Provide the (x, y) coordinate of the cell's center where the given text is located.  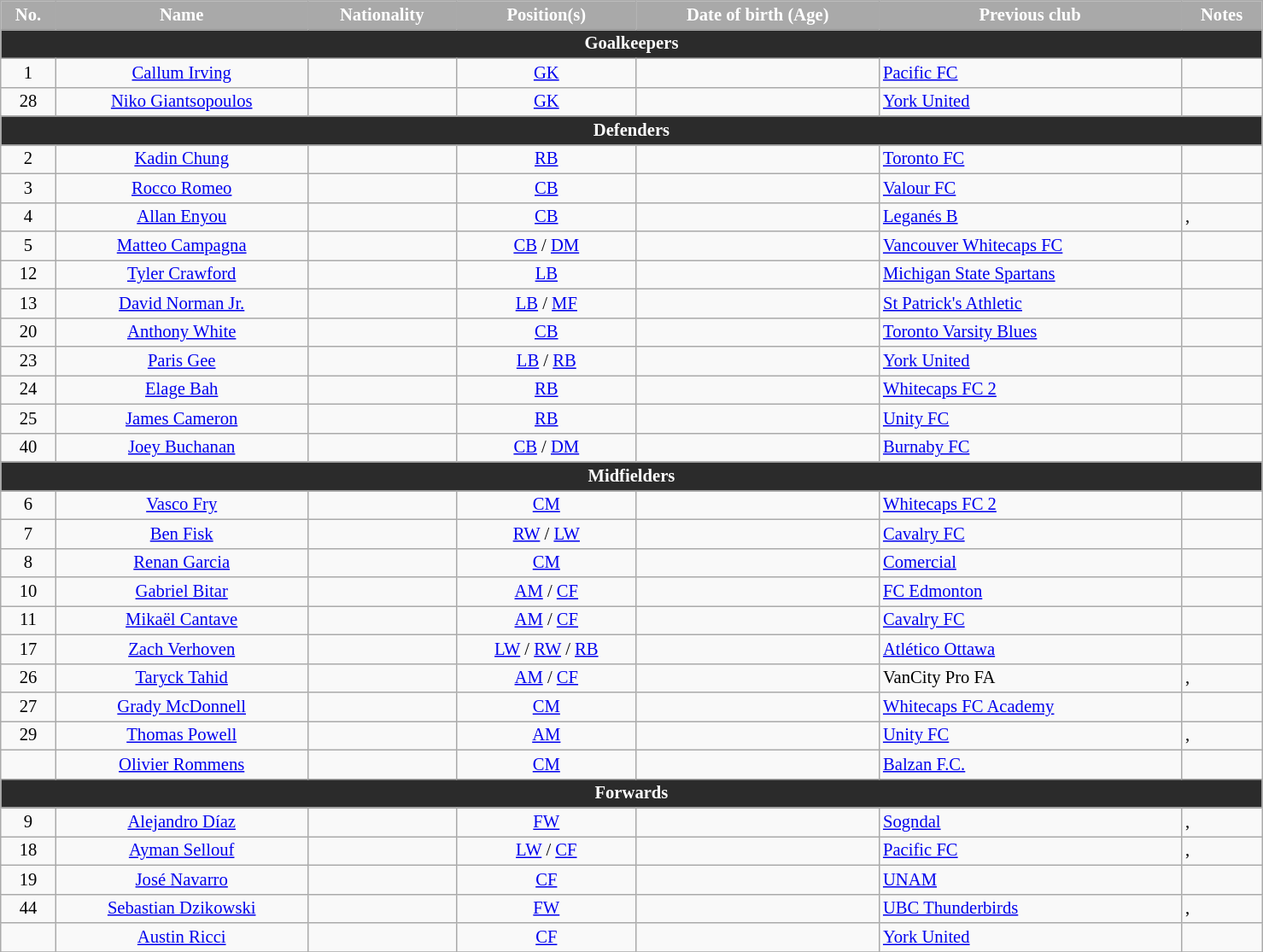
Atlético Ottawa (1030, 649)
Thomas Powell (181, 735)
Niko Giantsopoulos (181, 102)
7 (29, 534)
No. (29, 15)
2 (29, 159)
Toronto FC (1030, 159)
1 (29, 73)
Whitecaps FC Academy (1030, 706)
Name (181, 15)
St Patrick's Athletic (1030, 303)
Leganés B (1030, 217)
Defenders (632, 131)
Burnaby FC (1030, 447)
AM (547, 735)
Sogndal (1030, 822)
RW / LW (547, 534)
6 (29, 505)
Kadin Chung (181, 159)
11 (29, 620)
Allan Enyou (181, 217)
Ben Fisk (181, 534)
Position(s) (547, 15)
24 (29, 389)
Alejandro Díaz (181, 822)
25 (29, 418)
17 (29, 649)
12 (29, 274)
27 (29, 706)
Ayman Sellouf (181, 850)
Renan Garcia (181, 563)
LW / RW / RB (547, 649)
Anthony White (181, 332)
Nationality (382, 15)
James Cameron (181, 418)
Rocco Romeo (181, 188)
3 (29, 188)
Michigan State Spartans (1030, 274)
26 (29, 678)
8 (29, 563)
VanCity Pro FA (1030, 678)
Gabriel Bitar (181, 592)
Sebastian Dzikowski (181, 908)
44 (29, 908)
Zach Verhoven (181, 649)
UNAM (1030, 879)
5 (29, 245)
Date of birth (Age) (757, 15)
13 (29, 303)
Vasco Fry (181, 505)
Goalkeepers (632, 44)
10 (29, 592)
20 (29, 332)
David Norman Jr. (181, 303)
23 (29, 361)
Joey Buchanan (181, 447)
Callum Irving (181, 73)
Elage Bah (181, 389)
9 (29, 822)
Mikaël Cantave (181, 620)
Matteo Campagna (181, 245)
Taryck Tahid (181, 678)
LW / CF (547, 850)
LB (547, 274)
LB / MF (547, 303)
Midfielders (632, 476)
Toronto Varsity Blues (1030, 332)
Vancouver Whitecaps FC (1030, 245)
28 (29, 102)
Grady McDonnell (181, 706)
Comercial (1030, 563)
19 (29, 879)
Notes (1221, 15)
Tyler Crawford (181, 274)
Paris Gee (181, 361)
FC Edmonton (1030, 592)
18 (29, 850)
40 (29, 447)
4 (29, 217)
Olivier Rommens (181, 764)
José Navarro (181, 879)
Balzan F.C. (1030, 764)
29 (29, 735)
Austin Ricci (181, 937)
Forwards (632, 793)
Valour FC (1030, 188)
UBC Thunderbirds (1030, 908)
Previous club (1030, 15)
LB / RB (547, 361)
